Return [x, y] of the center of cell containing provided text 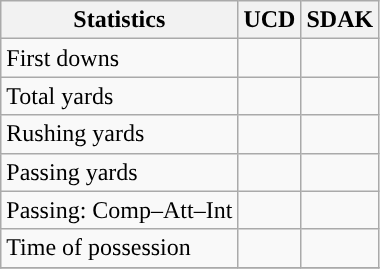
Passing: Comp–Att–Int [120, 210]
Time of possession [120, 248]
Passing yards [120, 172]
First downs [120, 58]
Statistics [120, 20]
Total yards [120, 96]
SDAK [340, 20]
Rushing yards [120, 134]
UCD [270, 20]
